Extract the (x, y) coordinate from the center of the cell holding the provided text.  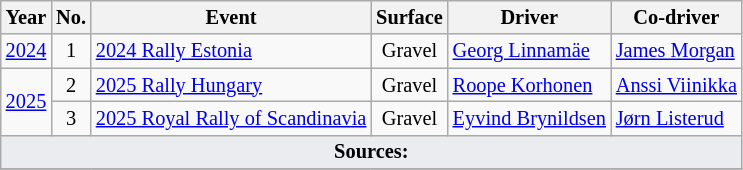
Driver (530, 17)
Co-driver (676, 17)
2024 (26, 51)
Eyvind Brynildsen (530, 118)
2 (71, 85)
Year (26, 17)
Roope Korhonen (530, 85)
Surface (409, 17)
1 (71, 51)
Anssi Viinikka (676, 85)
2025 (26, 102)
3 (71, 118)
Jørn Listerud (676, 118)
Sources: (372, 152)
Georg Linnamäe (530, 51)
No. (71, 17)
2025 Royal Rally of Scandinavia (231, 118)
2024 Rally Estonia (231, 51)
Event (231, 17)
James Morgan (676, 51)
2025 Rally Hungary (231, 85)
